From the cell containing the given text, extract its center point as [x, y] coordinate. 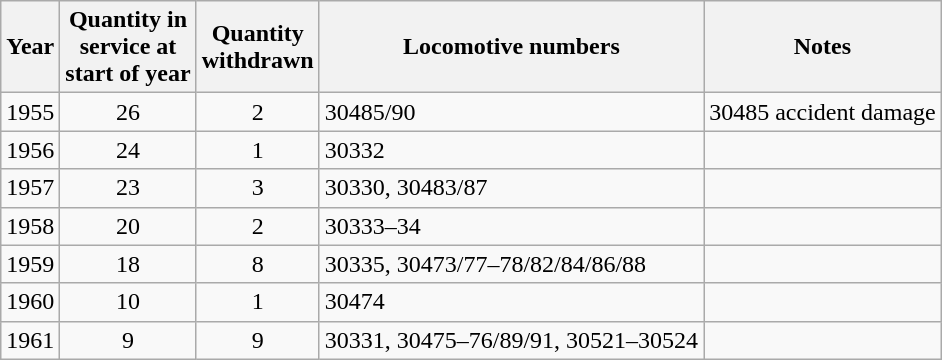
10 [128, 302]
30330, 30483/87 [511, 188]
1956 [30, 150]
Quantity inservice atstart of year [128, 47]
Notes [823, 47]
1960 [30, 302]
1959 [30, 264]
30474 [511, 302]
30333–34 [511, 226]
18 [128, 264]
24 [128, 150]
30331, 30475–76/89/91, 30521–30524 [511, 340]
30335, 30473/77–78/82/84/86/88 [511, 264]
Locomotive numbers [511, 47]
Quantitywithdrawn [258, 47]
30485 accident damage [823, 112]
1958 [30, 226]
26 [128, 112]
30332 [511, 150]
23 [128, 188]
1957 [30, 188]
3 [258, 188]
20 [128, 226]
Year [30, 47]
8 [258, 264]
30485/90 [511, 112]
1961 [30, 340]
1955 [30, 112]
